Capture the cell that displays the provided text and extract its (X, Y) central coordinate. 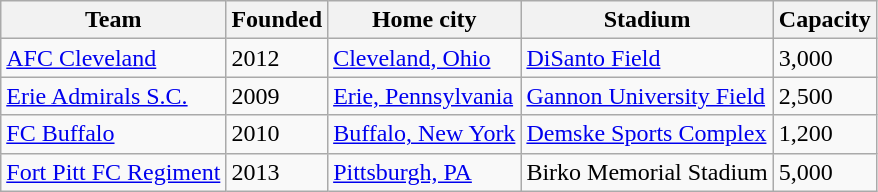
Demske Sports Complex (647, 134)
Erie, Pennsylvania (424, 96)
1,200 (824, 134)
2012 (277, 58)
Birko Memorial Stadium (647, 172)
Pittsburgh, PA (424, 172)
Stadium (647, 20)
Founded (277, 20)
Team (114, 20)
2013 (277, 172)
Erie Admirals S.C. (114, 96)
AFC Cleveland (114, 58)
2010 (277, 134)
Buffalo, New York (424, 134)
Capacity (824, 20)
Home city (424, 20)
DiSanto Field (647, 58)
Gannon University Field (647, 96)
2,500 (824, 96)
3,000 (824, 58)
Fort Pitt FC Regiment (114, 172)
5,000 (824, 172)
2009 (277, 96)
Cleveland, Ohio (424, 58)
FC Buffalo (114, 134)
